Return (X, Y) of the center of cell containing provided text 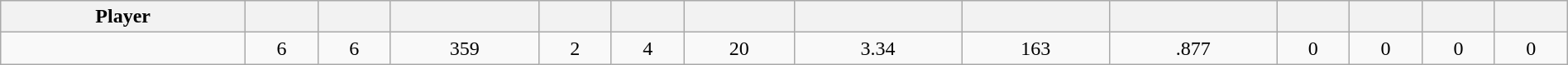
20 (739, 48)
359 (465, 48)
4 (648, 48)
163 (1035, 48)
2 (575, 48)
3.34 (878, 48)
.877 (1193, 48)
Player (123, 17)
